Extract the (x, y) coordinate from the center of the cell holding the provided text.  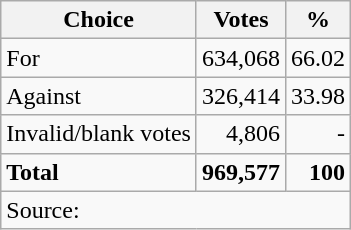
969,577 (240, 172)
Choice (99, 20)
Total (99, 172)
% (318, 20)
Votes (240, 20)
Against (99, 96)
66.02 (318, 58)
- (318, 134)
33.98 (318, 96)
4,806 (240, 134)
326,414 (240, 96)
634,068 (240, 58)
For (99, 58)
Invalid/blank votes (99, 134)
Source: (176, 210)
100 (318, 172)
